Scan for the cell matching the given text and deliver its (X, Y) coordinate at center. 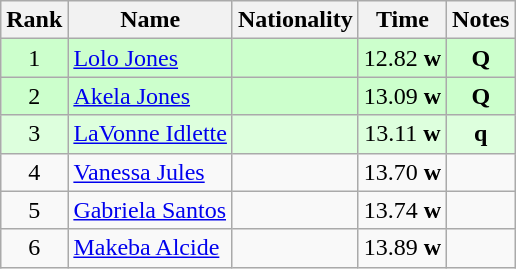
13.70 w (402, 172)
5 (34, 210)
Makeba Alcide (150, 248)
Gabriela Santos (150, 210)
13.09 w (402, 96)
q (481, 134)
Lolo Jones (150, 58)
Name (150, 20)
Notes (481, 20)
6 (34, 248)
Time (402, 20)
13.89 w (402, 248)
3 (34, 134)
13.74 w (402, 210)
1 (34, 58)
Nationality (295, 20)
Akela Jones (150, 96)
4 (34, 172)
13.11 w (402, 134)
Rank (34, 20)
12.82 w (402, 58)
LaVonne Idlette (150, 134)
2 (34, 96)
Vanessa Jules (150, 172)
